Detect which cell encompasses the target text, then output its [X, Y] center coordinate. 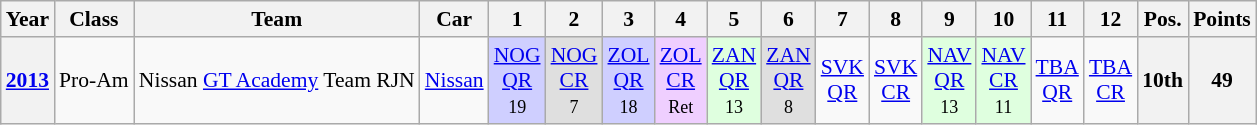
1 [518, 19]
NAVQR13 [949, 80]
3 [628, 19]
ZOLCRRet [681, 80]
8 [896, 19]
NOGCR7 [574, 80]
2 [574, 19]
SVKQR [842, 80]
NAVCR11 [1003, 80]
Pos. [1162, 19]
Nissan GT Academy Team RJN [277, 80]
10 [1003, 19]
Pro-Am [94, 80]
TBAQR [1058, 80]
9 [949, 19]
6 [788, 19]
TBACR [1110, 80]
ZANQR13 [734, 80]
Car [454, 19]
NOGQR19 [518, 80]
SVKCR [896, 80]
Points [1222, 19]
Team [277, 19]
Year [28, 19]
Class [94, 19]
49 [1222, 80]
11 [1058, 19]
5 [734, 19]
4 [681, 19]
10th [1162, 80]
2013 [28, 80]
12 [1110, 19]
ZOLQR18 [628, 80]
Nissan [454, 80]
ZANQR8 [788, 80]
7 [842, 19]
